Locate the cell with the specified text and output its [x, y] center coordinate. 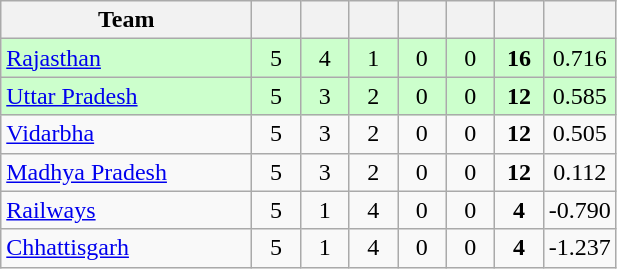
0.585 [580, 96]
Rajasthan [126, 58]
0.505 [580, 134]
-1.237 [580, 248]
Vidarbha [126, 134]
Chhattisgarh [126, 248]
Madhya Pradesh [126, 172]
0.716 [580, 58]
Team [126, 20]
-0.790 [580, 210]
0.112 [580, 172]
Railways [126, 210]
Uttar Pradesh [126, 96]
16 [520, 58]
